Search for the cell housing the specified text and yield its (X, Y) center coordinate. 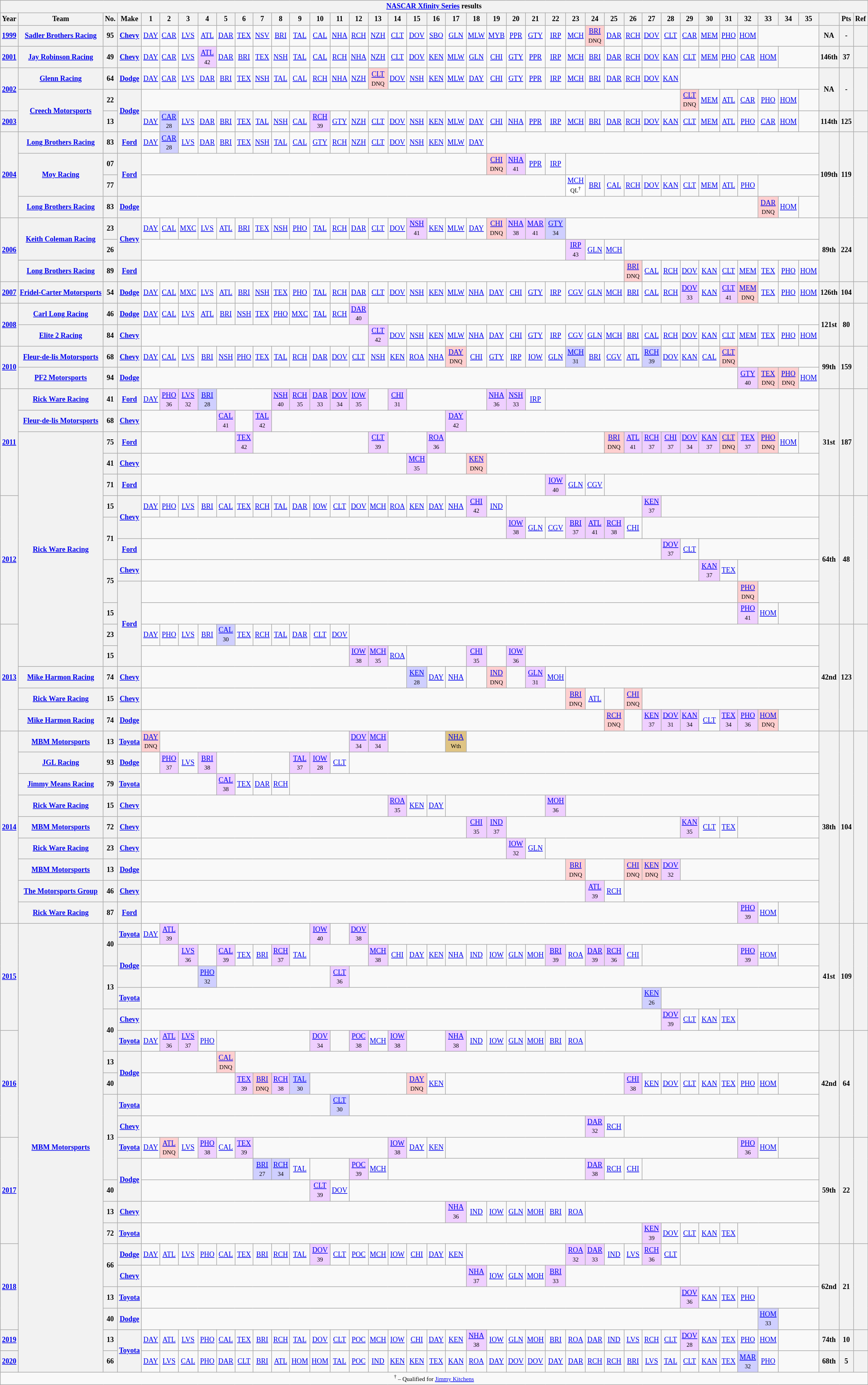
99th (829, 367)
Team (61, 19)
12 (359, 19)
CLT36 (340, 977)
79 (110, 784)
RCH34 (281, 1169)
74th (829, 1340)
77 (110, 186)
DOV32 (671, 870)
GTY40 (748, 378)
146th (829, 57)
121st (829, 324)
LVS36 (188, 955)
IOW28 (320, 763)
CAL39 (226, 955)
114th (829, 121)
80 (846, 324)
MCH34 (378, 742)
38th (829, 827)
62nd (829, 1287)
CLT30 (340, 1105)
KEN39 (652, 1233)
DAR38 (595, 1169)
126th (829, 293)
19 (496, 19)
89th (829, 250)
LVS37 (188, 1041)
MOH36 (555, 806)
Creech Motorsports (61, 111)
3 (188, 19)
MAR41 (535, 229)
32 (748, 19)
PHO41 (748, 613)
48 (846, 560)
Carl Long Racing (61, 314)
DOV28 (690, 1340)
KAN34 (690, 720)
DOV38 (359, 934)
TEX42 (244, 442)
18 (476, 19)
54 (110, 293)
DAR40 (359, 314)
ROA32 (576, 1255)
Glenn Racing (61, 78)
KEN28 (417, 678)
20 (516, 19)
MYB (496, 36)
Jimmy Means Racing (61, 784)
Make (129, 19)
ATLDNQ (169, 1148)
ROA35 (398, 806)
2020 (10, 1361)
DAR39 (595, 955)
BRI39 (555, 955)
84 (110, 335)
DARDNQ (768, 207)
37 (846, 57)
41st (829, 977)
NSH41 (417, 229)
IOW35 (359, 400)
No. (110, 19)
2007 (10, 293)
PF2 Motorsports (61, 378)
NASCAR Xfinity Series results (434, 6)
2 (169, 19)
CAL30 (226, 635)
34 (789, 19)
87 (110, 913)
64th (829, 560)
TEXDNQ (768, 378)
6 (244, 19)
2012 (10, 560)
CAL41 (226, 421)
INDDNQ (496, 678)
2011 (10, 442)
PHO38 (207, 1148)
IOW36 (516, 656)
1999 (10, 36)
CHI38 (633, 1084)
BRI27 (262, 1169)
BRI33 (555, 1276)
Jay Robinson Racing (61, 57)
30 (709, 19)
NSH40 (281, 400)
NHA41 (516, 164)
07 (110, 164)
109 (846, 977)
DOV37 (671, 549)
24 (595, 19)
2002 (10, 89)
28 (671, 19)
7 (262, 19)
GLN31 (535, 678)
123 (846, 677)
2014 (10, 827)
Sadler Brothers Racing (61, 36)
TEX34 (729, 720)
2017 (10, 1191)
68th (829, 1361)
224 (846, 250)
ATL36 (169, 1041)
17 (456, 19)
CAL38 (226, 784)
BRI37 (576, 528)
NSH33 (516, 400)
2019 (10, 1340)
14 (398, 19)
CHI31 (398, 400)
31st (829, 442)
KEN26 (652, 998)
Ref (860, 19)
DAR32 (595, 1126)
Keith Coleman Racing (61, 239)
SBO (436, 36)
LVS32 (188, 400)
95 (110, 36)
NHAWth (456, 742)
CALDNQ (226, 1062)
89 (110, 271)
119 (846, 174)
Fridel-Carter Motorsports (61, 293)
1 (151, 19)
109th (829, 174)
CHI42 (476, 506)
ATL42 (207, 57)
PHO32 (207, 977)
CLT41 (729, 293)
Pts (846, 19)
2001 (10, 57)
† – Qualified for Jimmy Kitchens (434, 1379)
NHA37 (476, 1276)
59th (829, 1191)
11 (340, 19)
RCHDNQ (614, 720)
RCH35 (300, 400)
CHI37 (671, 442)
33 (768, 19)
159 (846, 367)
GTY34 (555, 229)
IND37 (496, 827)
94 (110, 378)
PHO37 (169, 763)
DOV31 (671, 720)
2015 (10, 977)
TAL30 (300, 1084)
4 (207, 19)
Year (10, 19)
JGL Racing (61, 763)
POC38 (359, 1041)
2003 (10, 121)
MAR32 (748, 1361)
DAY42 (456, 421)
2013 (10, 677)
49 (110, 57)
35 (809, 19)
27 (652, 19)
MEMDNQ (748, 293)
2010 (10, 367)
POC39 (359, 1169)
IRP43 (576, 250)
DOV36 (690, 1297)
CLT42 (378, 335)
31 (729, 19)
NSV (262, 36)
2016 (10, 1083)
2018 (10, 1287)
ROA36 (436, 442)
16 (436, 19)
9 (300, 19)
TAL37 (300, 763)
KAN35 (690, 827)
HOM33 (768, 1319)
125 (846, 121)
93 (110, 763)
Elite 2 Racing (61, 335)
TAL42 (262, 421)
The Motorsports Group (61, 891)
TEX37 (748, 442)
2008 (10, 324)
DOV33 (690, 293)
BRI38 (207, 763)
2006 (10, 250)
Moy Racing (61, 175)
25 (614, 19)
BRI28 (207, 400)
187 (846, 442)
HOMDNQ (768, 720)
MCHQL† (576, 186)
8 (281, 19)
2004 (10, 174)
MCH31 (576, 357)
29 (690, 19)
MCH38 (378, 955)
IOW32 (516, 848)
